Output the (x, y) coordinate of the center of the cell containing the given text.  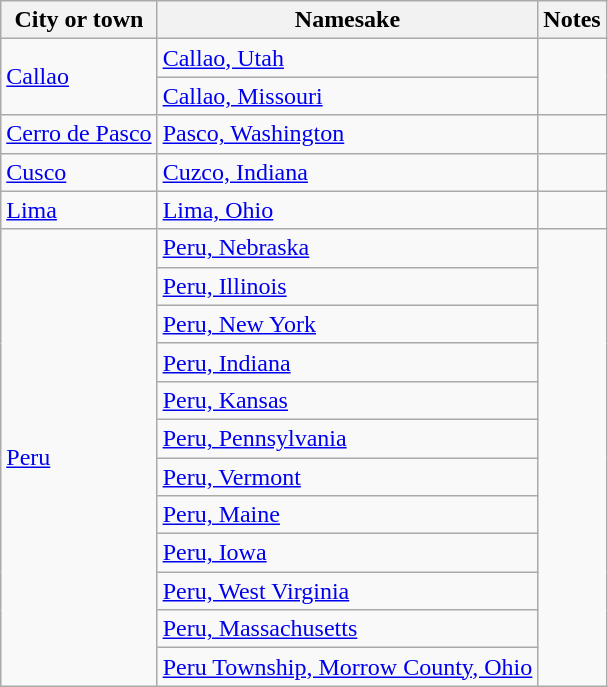
Peru Township, Morrow County, Ohio (348, 667)
Peru, Vermont (348, 477)
Callao, Utah (348, 58)
Peru (79, 458)
Peru, New York (348, 324)
Namesake (348, 20)
Peru, Pennsylvania (348, 438)
Peru, Iowa (348, 553)
Callao (79, 77)
Peru, Indiana (348, 362)
Peru, Massachusetts (348, 629)
Cuzco, Indiana (348, 172)
Peru, Illinois (348, 286)
City or town (79, 20)
Cusco (79, 172)
Lima, Ohio (348, 210)
Peru, Maine (348, 515)
Cerro de Pasco (79, 134)
Peru, Nebraska (348, 248)
Lima (79, 210)
Callao, Missouri (348, 96)
Notes (572, 20)
Pasco, Washington (348, 134)
Peru, West Virginia (348, 591)
Peru, Kansas (348, 400)
